Capture the cell that displays the provided text and extract its (X, Y) central coordinate. 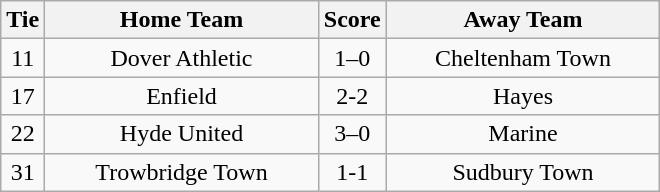
1–0 (352, 58)
Trowbridge Town (182, 172)
Score (352, 20)
3–0 (352, 134)
Hayes (523, 96)
Marine (523, 134)
Hyde United (182, 134)
31 (23, 172)
Cheltenham Town (523, 58)
Home Team (182, 20)
Sudbury Town (523, 172)
Dover Athletic (182, 58)
11 (23, 58)
2-2 (352, 96)
22 (23, 134)
Enfield (182, 96)
Tie (23, 20)
Away Team (523, 20)
17 (23, 96)
1-1 (352, 172)
